Locate the cell with the specified text and output its (X, Y) center coordinate. 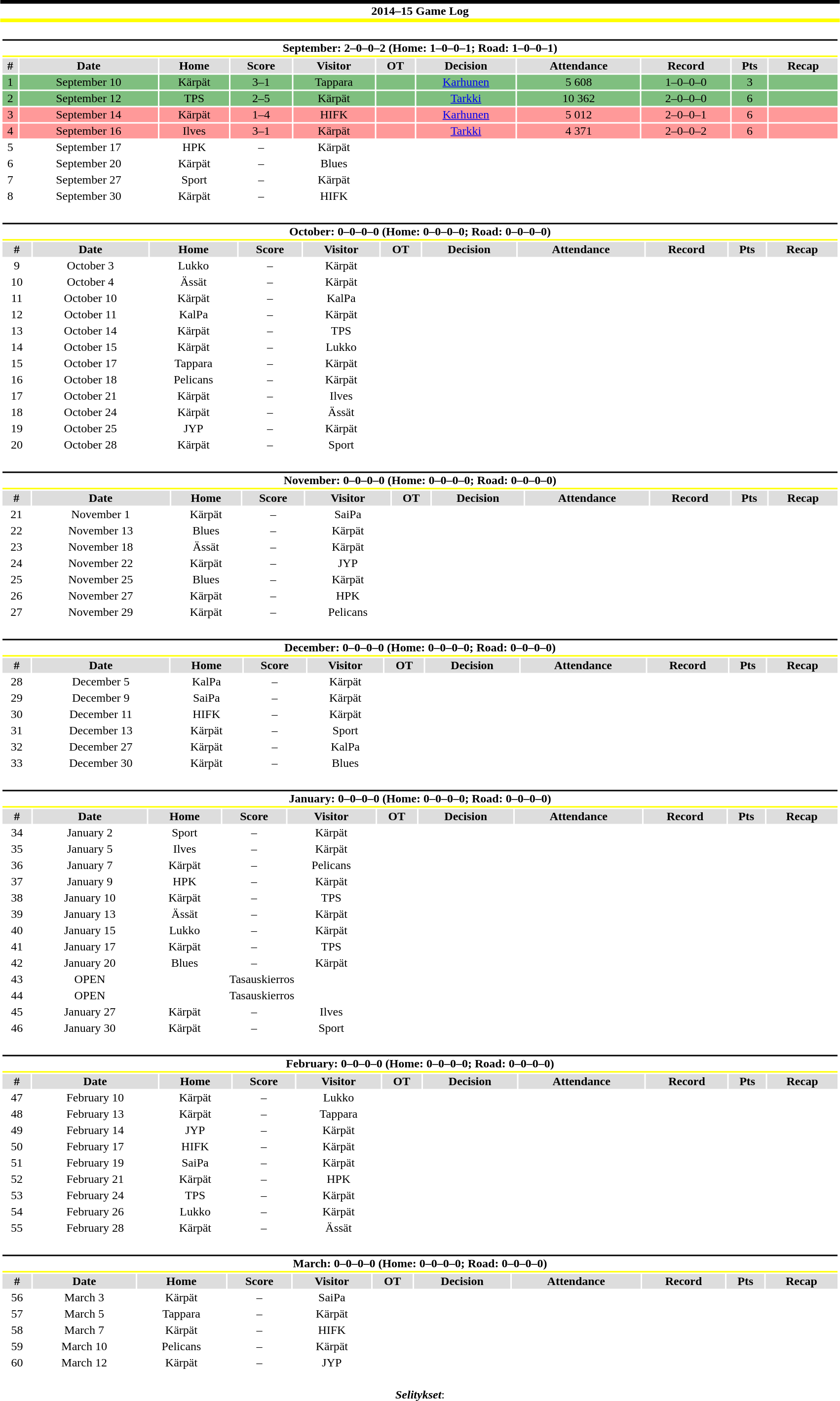
39 (17, 914)
4 371 (578, 131)
13 (17, 331)
11 (17, 299)
16 (17, 379)
January 17 (90, 947)
2–0–0–2 (686, 131)
January 13 (90, 914)
January 7 (90, 865)
October 17 (91, 364)
January 10 (90, 898)
49 (17, 1131)
29 (17, 698)
40 (17, 930)
59 (17, 1347)
5 012 (578, 115)
October 28 (91, 445)
November 1 (101, 515)
November 25 (101, 580)
October 3 (91, 266)
October 24 (91, 412)
September 10 (88, 82)
53 (17, 1196)
September 14 (88, 115)
October 11 (91, 314)
35 (17, 849)
2–0–0–0 (686, 98)
15 (17, 364)
November 18 (101, 547)
30 (17, 714)
December 11 (101, 714)
January 20 (90, 963)
December 13 (101, 731)
46 (17, 1028)
31 (17, 731)
4 (10, 131)
20 (17, 445)
26 (16, 596)
9 (17, 266)
March 10 (84, 1347)
42 (17, 963)
1 (10, 82)
February 24 (95, 1196)
25 (16, 580)
47 (17, 1098)
November 29 (101, 612)
58 (17, 1330)
43 (17, 980)
10 362 (578, 98)
December 5 (101, 682)
24 (16, 563)
March 12 (84, 1363)
44 (17, 995)
October 10 (91, 299)
21 (16, 515)
February 13 (95, 1114)
22 (16, 530)
2 (10, 98)
September 17 (88, 148)
5 608 (578, 82)
48 (17, 1114)
27 (16, 612)
January: 0–0–0–0 (Home: 0–0–0–0; Road: 0–0–0–0) (420, 798)
7 (10, 180)
January 5 (90, 849)
February 26 (95, 1212)
October 14 (91, 331)
23 (16, 547)
56 (17, 1297)
September 12 (88, 98)
28 (17, 682)
February: 0–0–0–0 (Home: 0–0–0–0; Road: 0–0–0–0) (420, 1064)
February 28 (95, 1228)
2–5 (261, 98)
September: 2–0–0–2 (Home: 1–0–0–1; Road: 1–0–0–1) (420, 48)
41 (17, 947)
March 7 (84, 1330)
September 30 (88, 196)
September 16 (88, 131)
January 30 (90, 1028)
18 (17, 412)
2014–15 Game Log (420, 11)
January 9 (90, 882)
October 25 (91, 429)
December 9 (101, 698)
37 (17, 882)
March: 0–0–0–0 (Home: 0–0–0–0; Road: 0–0–0–0) (420, 1263)
January 27 (90, 1012)
September 20 (88, 163)
57 (17, 1314)
December: 0–0–0–0 (Home: 0–0–0–0; Road: 0–0–0–0) (420, 647)
5 (10, 148)
November 22 (101, 563)
50 (17, 1146)
38 (17, 898)
8 (10, 196)
32 (17, 747)
36 (17, 865)
60 (17, 1363)
2–0–0–1 (686, 115)
34 (17, 833)
52 (17, 1179)
October 4 (91, 282)
November 27 (101, 596)
12 (17, 314)
45 (17, 1012)
January 2 (90, 833)
February 19 (95, 1163)
March 3 (84, 1297)
October 18 (91, 379)
October 15 (91, 347)
February 17 (95, 1146)
55 (17, 1228)
54 (17, 1212)
10 (17, 282)
1–0–0–0 (686, 82)
November 13 (101, 530)
December 27 (101, 747)
March 5 (84, 1314)
17 (17, 396)
February 21 (95, 1179)
51 (17, 1163)
14 (17, 347)
September 27 (88, 180)
1–4 (261, 115)
February 14 (95, 1131)
February 10 (95, 1098)
January 15 (90, 930)
December 30 (101, 763)
19 (17, 429)
November: 0–0–0–0 (Home: 0–0–0–0; Road: 0–0–0–0) (420, 481)
October: 0–0–0–0 (Home: 0–0–0–0; Road: 0–0–0–0) (420, 232)
33 (17, 763)
October 21 (91, 396)
